Return (x, y) of the center of cell containing provided text 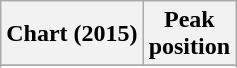
Chart (2015) (72, 34)
Peakposition (189, 34)
